Detect which cell encompasses the target text, then output its (X, Y) center coordinate. 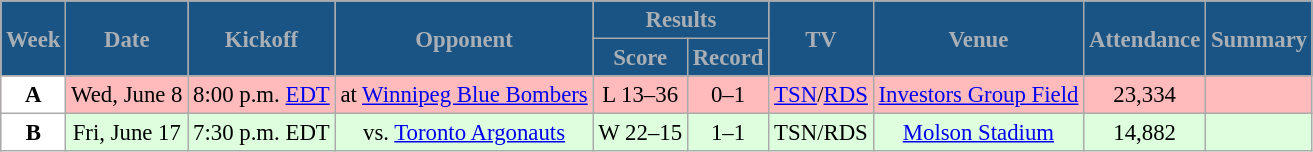
Opponent (464, 38)
L 13–36 (640, 95)
Summary (1260, 38)
Week (34, 38)
Kickoff (262, 38)
Molson Stadium (978, 133)
Investors Group Field (978, 95)
at Winnipeg Blue Bombers (464, 95)
A (34, 95)
1–1 (728, 133)
B (34, 133)
Results (681, 20)
TV (821, 38)
7:30 p.m. EDT (262, 133)
Score (640, 58)
23,334 (1145, 95)
Date (127, 38)
Venue (978, 38)
Record (728, 58)
0–1 (728, 95)
14,882 (1145, 133)
Fri, June 17 (127, 133)
Wed, June 8 (127, 95)
8:00 p.m. EDT (262, 95)
W 22–15 (640, 133)
vs. Toronto Argonauts (464, 133)
Attendance (1145, 38)
